Determine the (X, Y) coordinate at the center of the cell enclosing the given text.  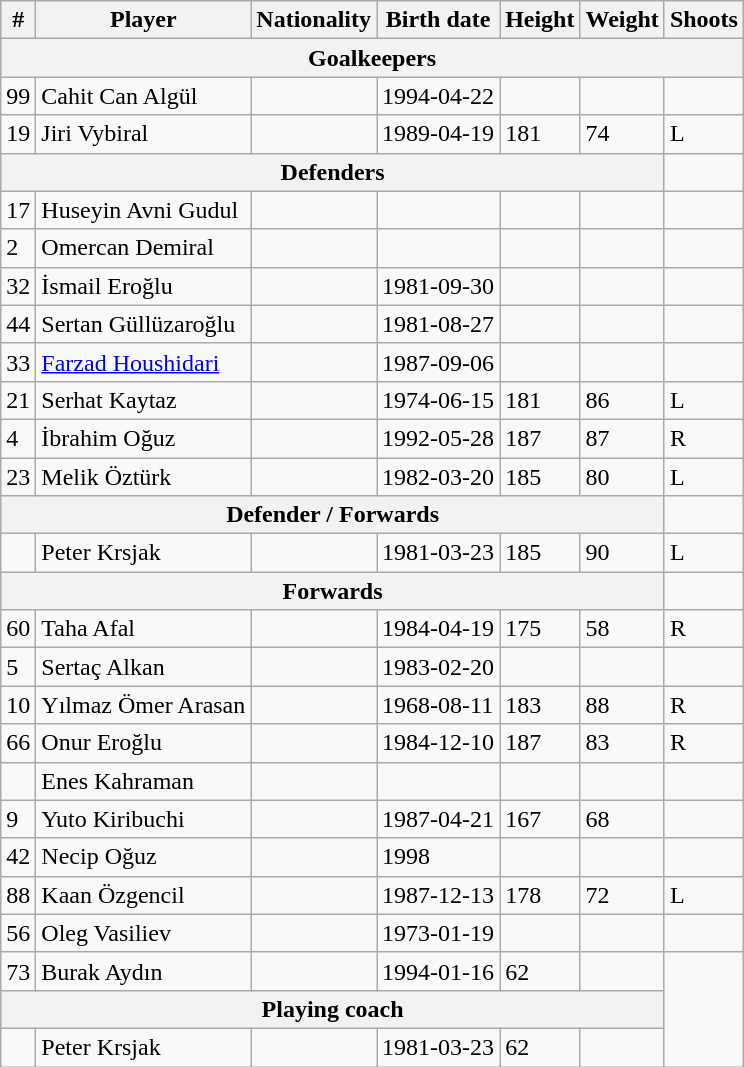
1987-04-21 (438, 819)
Player (144, 20)
2 (18, 248)
19 (18, 134)
167 (540, 819)
Height (540, 20)
1994-04-22 (438, 96)
Jiri Vybiral (144, 134)
Enes Kahraman (144, 781)
68 (622, 819)
Shoots (704, 20)
Serhat Kaytaz (144, 400)
80 (622, 477)
Yuto Kiribuchi (144, 819)
Cahit Can Algül (144, 96)
66 (18, 743)
1982-03-20 (438, 477)
83 (622, 743)
Farzad Houshidari (144, 362)
Onur Eroğlu (144, 743)
1983-02-20 (438, 667)
Weight (622, 20)
Kaan Özgencil (144, 895)
Omercan Demiral (144, 248)
Defender / Forwards (333, 515)
90 (622, 553)
1984-04-19 (438, 629)
17 (18, 210)
Huseyin Avni Gudul (144, 210)
Defenders (333, 172)
10 (18, 705)
44 (18, 324)
Sertaç Alkan (144, 667)
1973-01-19 (438, 933)
1984-12-10 (438, 743)
60 (18, 629)
1987-09-06 (438, 362)
Burak Aydın (144, 971)
Birth date (438, 20)
99 (18, 96)
72 (622, 895)
183 (540, 705)
1981-08-27 (438, 324)
23 (18, 477)
1994-01-16 (438, 971)
4 (18, 438)
# (18, 20)
Sertan Güllüzaroğlu (144, 324)
Taha Afal (144, 629)
İsmail Eroğlu (144, 286)
Goalkeepers (372, 58)
9 (18, 819)
56 (18, 933)
Melik Öztürk (144, 477)
1998 (438, 857)
Oleg Vasiliev (144, 933)
1989-04-19 (438, 134)
Necip Oğuz (144, 857)
74 (622, 134)
178 (540, 895)
İbrahim Oğuz (144, 438)
58 (622, 629)
Yılmaz Ömer Arasan (144, 705)
5 (18, 667)
1974-06-15 (438, 400)
1987-12-13 (438, 895)
73 (18, 971)
33 (18, 362)
32 (18, 286)
86 (622, 400)
1968-08-11 (438, 705)
Playing coach (333, 1009)
1981-09-30 (438, 286)
Forwards (333, 591)
175 (540, 629)
87 (622, 438)
42 (18, 857)
Nationality (314, 20)
1992-05-28 (438, 438)
21 (18, 400)
